Detect which cell encompasses the target text, then output its [x, y] center coordinate. 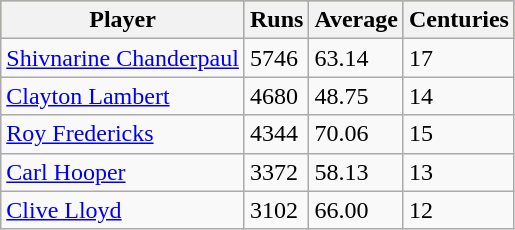
17 [458, 58]
Average [356, 20]
58.13 [356, 172]
3372 [276, 172]
Clayton Lambert [123, 96]
Player [123, 20]
Centuries [458, 20]
4680 [276, 96]
70.06 [356, 134]
12 [458, 210]
3102 [276, 210]
Runs [276, 20]
Shivnarine Chanderpaul [123, 58]
66.00 [356, 210]
Clive Lloyd [123, 210]
13 [458, 172]
14 [458, 96]
4344 [276, 134]
Carl Hooper [123, 172]
5746 [276, 58]
Roy Fredericks [123, 134]
48.75 [356, 96]
63.14 [356, 58]
15 [458, 134]
